Pinpoint the cell where the given text exists, returning its [x, y] midpoint coordinate. 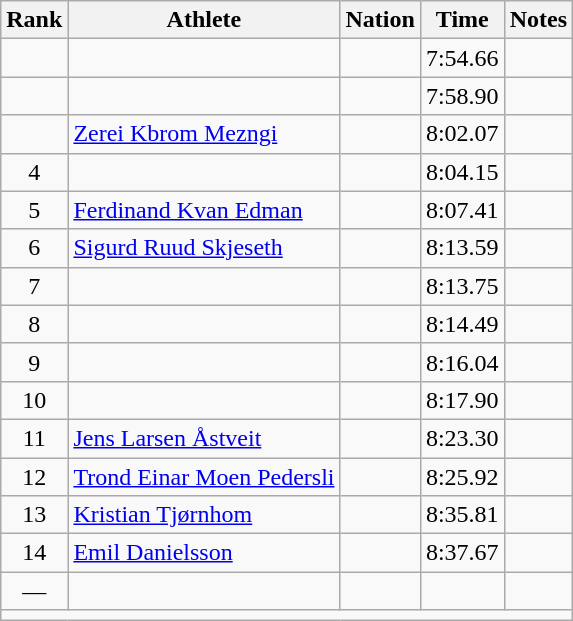
Kristian Tjørnhom [204, 515]
8 [34, 324]
8:13.59 [462, 248]
8:02.07 [462, 134]
8:17.90 [462, 400]
4 [34, 172]
Emil Danielsson [204, 553]
Trond Einar Moen Pedersli [204, 477]
Nation [380, 20]
8:25.92 [462, 477]
8:35.81 [462, 515]
9 [34, 362]
Time [462, 20]
Notes [538, 20]
Rank [34, 20]
7:54.66 [462, 58]
8:37.67 [462, 553]
6 [34, 248]
5 [34, 210]
7:58.90 [462, 96]
12 [34, 477]
8:23.30 [462, 438]
14 [34, 553]
Jens Larsen Åstveit [204, 438]
13 [34, 515]
8:07.41 [462, 210]
8:16.04 [462, 362]
Sigurd Ruud Skjeseth [204, 248]
8:14.49 [462, 324]
— [34, 591]
7 [34, 286]
8:04.15 [462, 172]
8:13.75 [462, 286]
Athlete [204, 20]
11 [34, 438]
Zerei Kbrom Mezngi [204, 134]
10 [34, 400]
Ferdinand Kvan Edman [204, 210]
